Search for the cell housing the specified text and yield its (x, y) center coordinate. 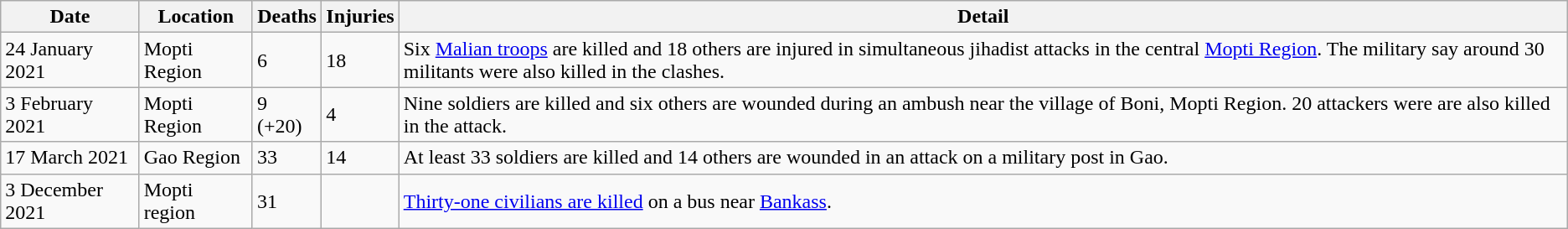
9 (+20) (286, 114)
31 (286, 201)
33 (286, 158)
14 (360, 158)
Location (196, 17)
4 (360, 114)
3 December 2021 (70, 201)
Date (70, 17)
Deaths (286, 17)
Gao Region (196, 158)
Detail (983, 17)
3 February 2021 (70, 114)
17 March 2021 (70, 158)
18 (360, 60)
Thirty-one civilians are killed on a bus near Bankass. (983, 201)
At least 33 soldiers are killed and 14 others are wounded in an attack on a military post in Gao. (983, 158)
Injuries (360, 17)
6 (286, 60)
24 January 2021 (70, 60)
Mopti region (196, 201)
